Provide the [x, y] coordinate of the cell's center where the given text is located.  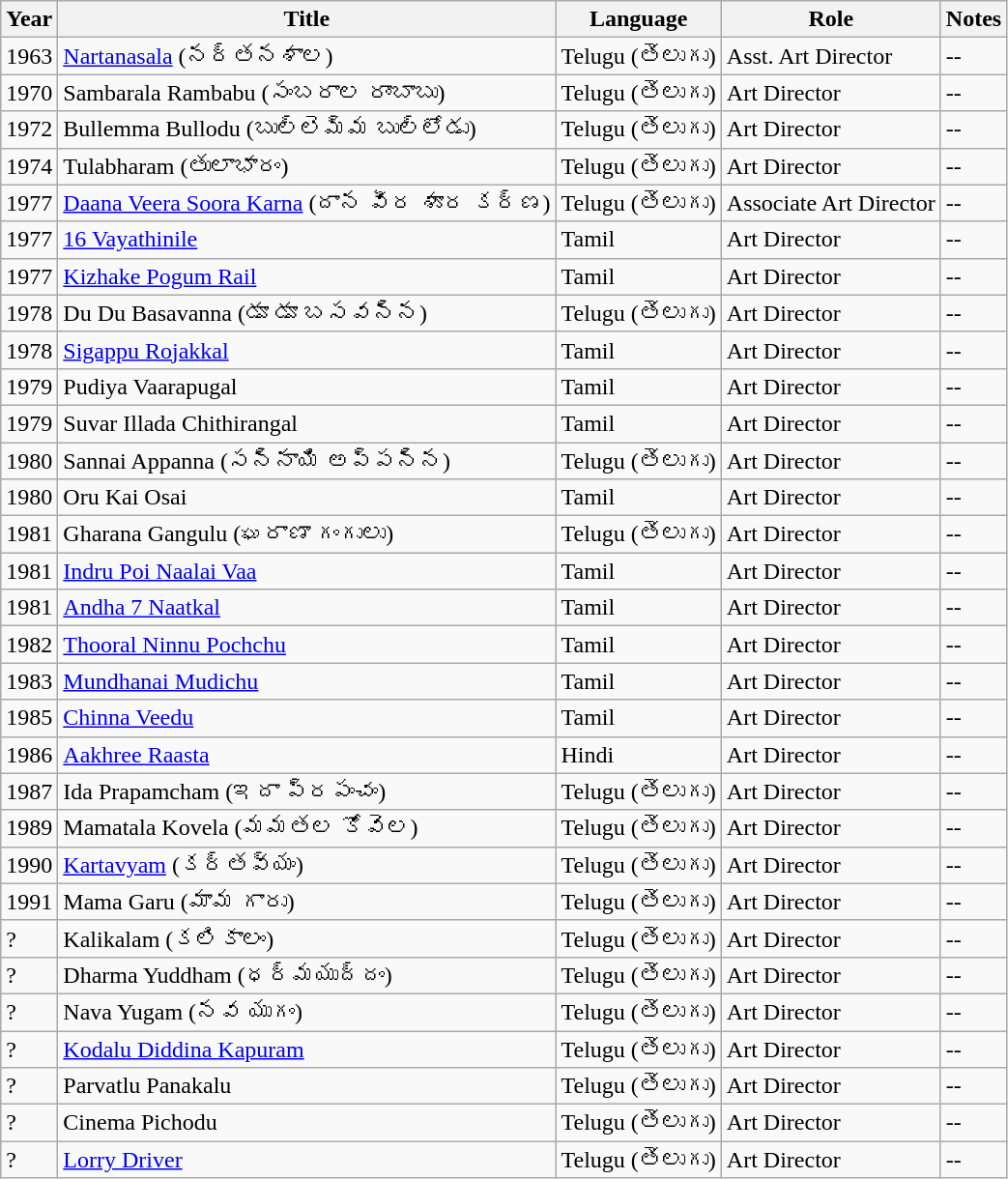
1987 [29, 791]
1970 [29, 93]
1985 [29, 718]
1986 [29, 755]
Kizhake Pogum Rail [307, 276]
Title [307, 19]
Kodalu Diddina Kapuram [307, 1049]
Notes [973, 19]
1991 [29, 902]
16 Vayathinile [307, 240]
Pudiya Vaarapugal [307, 387]
Mundhanai Mudichu [307, 681]
Mamatala Kovela (మమతల కోవెల) [307, 828]
1982 [29, 645]
1983 [29, 681]
Bullemma Bullodu (బుల్లెమ్మ బుల్లోడు) [307, 129]
Parvatlu Panakalu [307, 1086]
Role [831, 19]
1972 [29, 129]
Sambarala Rambabu (సంబరాల రాంబాబు) [307, 93]
Dharma Yuddham (ధర్మయుద్దం) [307, 975]
Lorry Driver [307, 1160]
Daana Veera Soora Karna (దాన వీర శూర కర్ణ) [307, 203]
Kalikalam (కలికాలం) [307, 938]
Year [29, 19]
Aakhree Raasta [307, 755]
Cinema Pichodu [307, 1123]
Chinna Veedu [307, 718]
1990 [29, 865]
Tulabharam (తులాభారం) [307, 166]
Thooral Ninnu Pochchu [307, 645]
Kartavyam (కర్తవ్యం) [307, 865]
Sigappu Rojakkal [307, 350]
Language [638, 19]
Du Du Basavanna (డూ డూ బసవన్న) [307, 313]
Hindi [638, 755]
Ida Prapamcham (ఇదా ప్రపంచం) [307, 791]
Gharana Gangulu (ఘరాణా గంగులు) [307, 534]
Sannai Appanna (సన్నాయి అప్పన్న) [307, 461]
Nava Yugam (నవ యుగం) [307, 1012]
1974 [29, 166]
Asst. Art Director [831, 56]
Andha 7 Naatkal [307, 608]
Indru Poi Naalai Vaa [307, 571]
Suvar Illada Chithirangal [307, 423]
Mama Garu (మామ గారు) [307, 902]
1989 [29, 828]
Nartanasala (నర్తనశాల) [307, 56]
Oru Kai Osai [307, 498]
Associate Art Director [831, 203]
1963 [29, 56]
